Find where the given text appears and provide that cell's center as [x, y] coordinate. 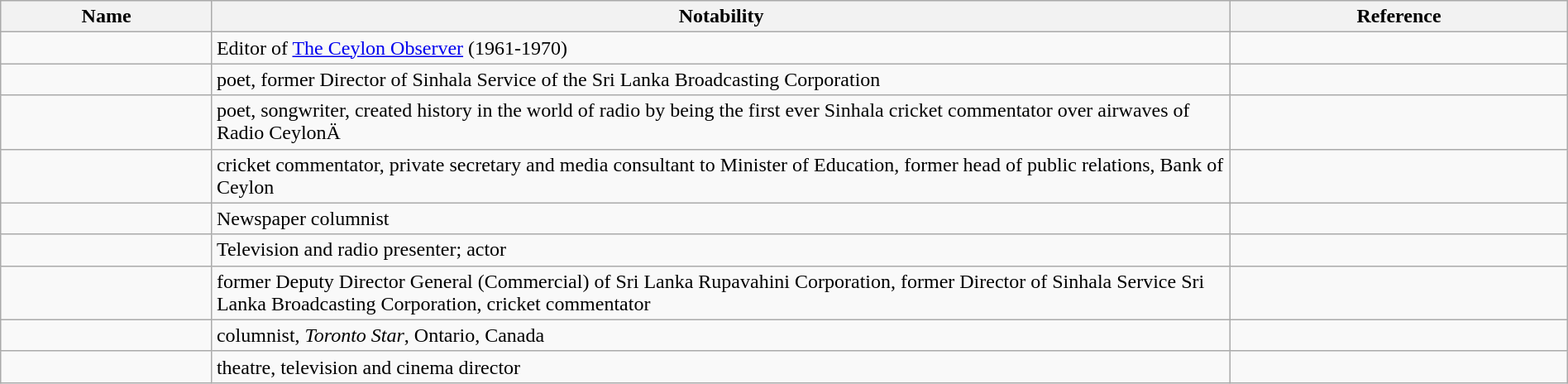
theatre, television and cinema director [721, 367]
Editor of The Ceylon Observer (1961-1970) [721, 48]
poet, songwriter, created history in the world of radio by being the first ever Sinhala cricket commentator over airwaves of Radio CeylonÄ [721, 122]
columnist, Toronto Star, Ontario, Canada [721, 335]
Television and radio presenter; actor [721, 250]
Name [107, 17]
Notability [721, 17]
Reference [1399, 17]
cricket commentator, private secretary and media consultant to Minister of Education, former head of public relations, Bank of Ceylon [721, 175]
Newspaper columnist [721, 218]
poet, former Director of Sinhala Service of the Sri Lanka Broadcasting Corporation [721, 79]
